Detect which cell encompasses the target text, then output its (X, Y) center coordinate. 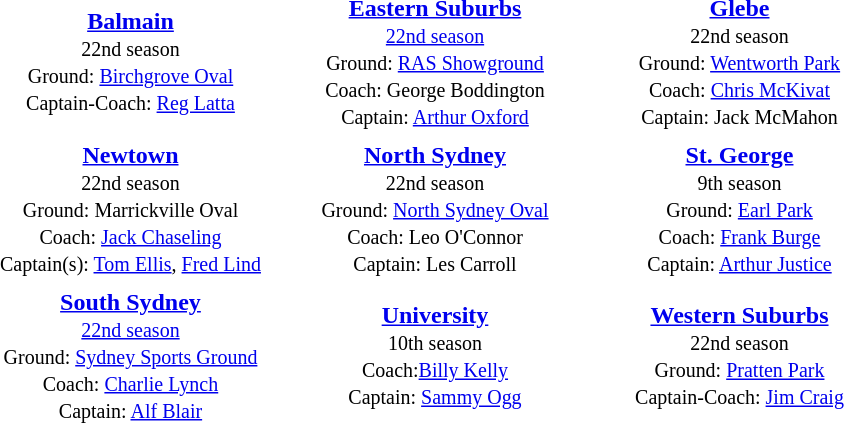
North Sydney22nd seasonGround: North Sydney OvalCoach: Leo O'ConnorCaptain: Les Carroll (435, 209)
